Scan for the cell matching the given text and deliver its (x, y) coordinate at center. 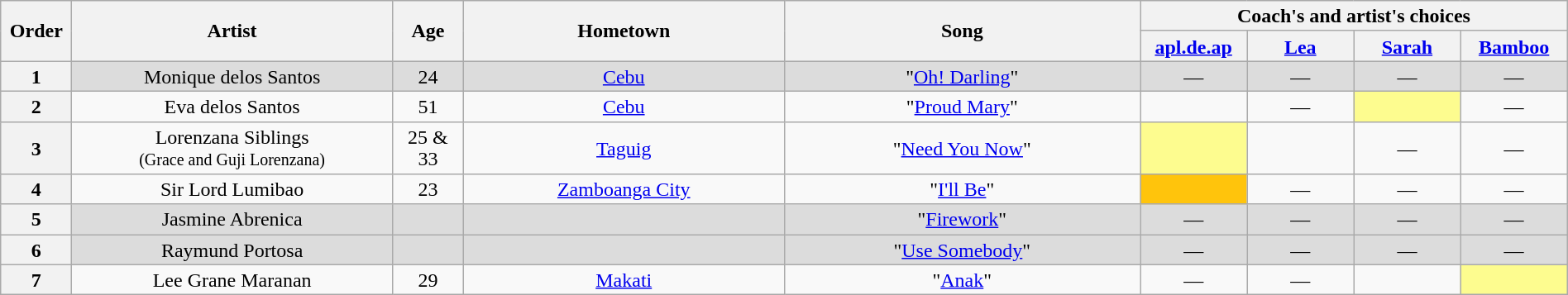
Taguig (624, 148)
Order (36, 31)
Artist (232, 31)
2 (36, 106)
Lee Grane Maranan (232, 279)
"Oh! Darling" (963, 76)
Age (428, 31)
5 (36, 220)
Makati (624, 279)
3 (36, 148)
1 (36, 76)
"Firework" (963, 220)
apl.de.ap (1194, 46)
4 (36, 190)
Lea (1300, 46)
Bamboo (1513, 46)
Eva delos Santos (232, 106)
51 (428, 106)
Song (963, 31)
Sir Lord Lumibao (232, 190)
Raymund Portosa (232, 250)
29 (428, 279)
Lorenzana Siblings(Grace and Guji Lorenzana) (232, 148)
23 (428, 190)
Monique delos Santos (232, 76)
"I'll Be" (963, 190)
"Proud Mary" (963, 106)
Jasmine Abrenica (232, 220)
"Use Somebody" (963, 250)
"Need You Now" (963, 148)
Coach's and artist's choices (1355, 17)
"Anak" (963, 279)
24 (428, 76)
6 (36, 250)
Zamboanga City (624, 190)
25 & 33 (428, 148)
Hometown (624, 31)
Sarah (1408, 46)
7 (36, 279)
